Capture the cell that displays the provided text and extract its [X, Y] central coordinate. 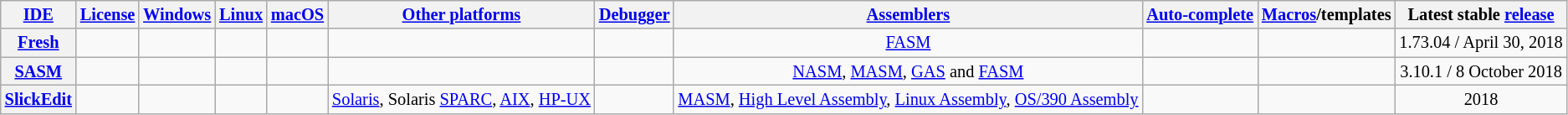
SlickEdit [38, 99]
Solaris, Solaris SPARC, AIX, HP-UX [462, 99]
Latest stable release [1481, 14]
Other platforms [462, 14]
Macros/templates [1326, 14]
Linux [241, 14]
Assemblers [908, 14]
1.73.04 / April 30, 2018 [1481, 43]
License [107, 14]
IDE [38, 14]
NASM, MASM, GAS and FASM [908, 71]
macOS [298, 14]
Auto-complete [1200, 14]
FASM [908, 43]
Windows [177, 14]
3.10.1 / 8 October 2018 [1481, 71]
Fresh [38, 43]
SASM [38, 71]
Debugger [634, 14]
2018 [1481, 99]
MASM, High Level Assembly, Linux Assembly, OS/390 Assembly [908, 99]
